Search for the cell housing the specified text and yield its [X, Y] center coordinate. 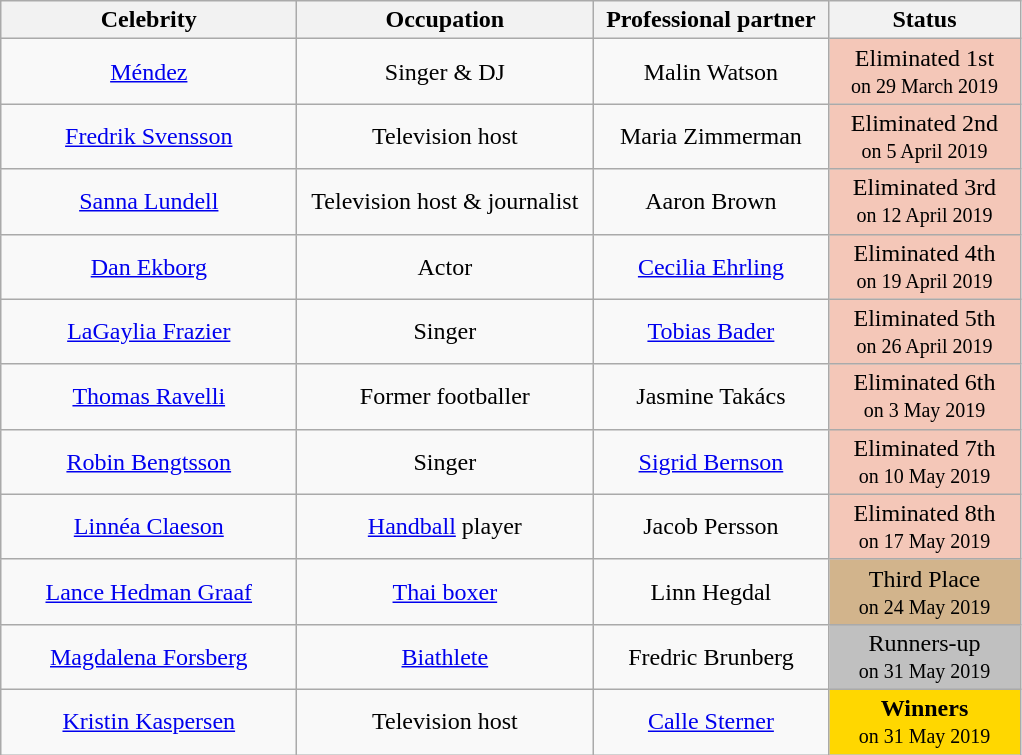
Aaron Brown [711, 202]
Eliminated 3rdon 12 April 2019 [924, 202]
Status [924, 20]
Professional partner [711, 20]
Eliminated 2ndon 5 April 2019 [924, 136]
Sanna Lundell [149, 202]
Singer & DJ [445, 72]
Maria Zimmerman [711, 136]
LaGaylia Frazier [149, 332]
Actor [445, 266]
Cecilia Ehrling [711, 266]
Eliminated 1ston 29 March 2019 [924, 72]
Thomas Ravelli [149, 396]
Former footballer [445, 396]
Thai boxer [445, 592]
Eliminated 8th on 17 May 2019 [924, 526]
Eliminated 4thon 19 April 2019 [924, 266]
Tobias Bader [711, 332]
Robin Bengtsson [149, 462]
Television host & journalist [445, 202]
Kristin Kaspersen [149, 722]
Fredrik Svensson [149, 136]
Occupation [445, 20]
Handball player [445, 526]
Méndez [149, 72]
Runners-up on 31 May 2019 [924, 656]
Jacob Persson [711, 526]
Eliminated 5th on 26 April 2019 [924, 332]
Winners on 31 May 2019 [924, 722]
Biathlete [445, 656]
Sigrid Bernson [711, 462]
Jasmine Takács [711, 396]
Dan Ekborg [149, 266]
Eliminated 6th on 3 May 2019 [924, 396]
Third Place on 24 May 2019 [924, 592]
Lance Hedman Graaf [149, 592]
Linn Hegdal [711, 592]
Malin Watson [711, 72]
Calle Sterner [711, 722]
Linnéa Claeson [149, 526]
Magdalena Forsberg [149, 656]
Fredric Brunberg [711, 656]
Eliminated 7th on 10 May 2019 [924, 462]
Celebrity [149, 20]
